Identify which cell holds the provided text, then report its (x, y) central coordinate. 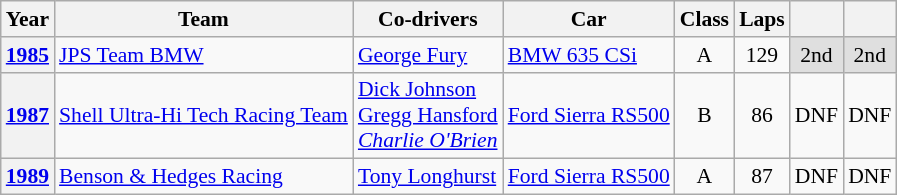
JPS Team BMW (204, 55)
B (704, 116)
Tony Longhurst (428, 177)
Class (704, 19)
Car (589, 19)
129 (762, 55)
1987 (28, 116)
Team (204, 19)
Co-drivers (428, 19)
Dick Johnson Gregg Hansford Charlie O'Brien (428, 116)
Benson & Hedges Racing (204, 177)
86 (762, 116)
1989 (28, 177)
87 (762, 177)
George Fury (428, 55)
Year (28, 19)
1985 (28, 55)
Laps (762, 19)
BMW 635 CSi (589, 55)
Shell Ultra-Hi Tech Racing Team (204, 116)
